Identify which cell holds the provided text, then report its [x, y] central coordinate. 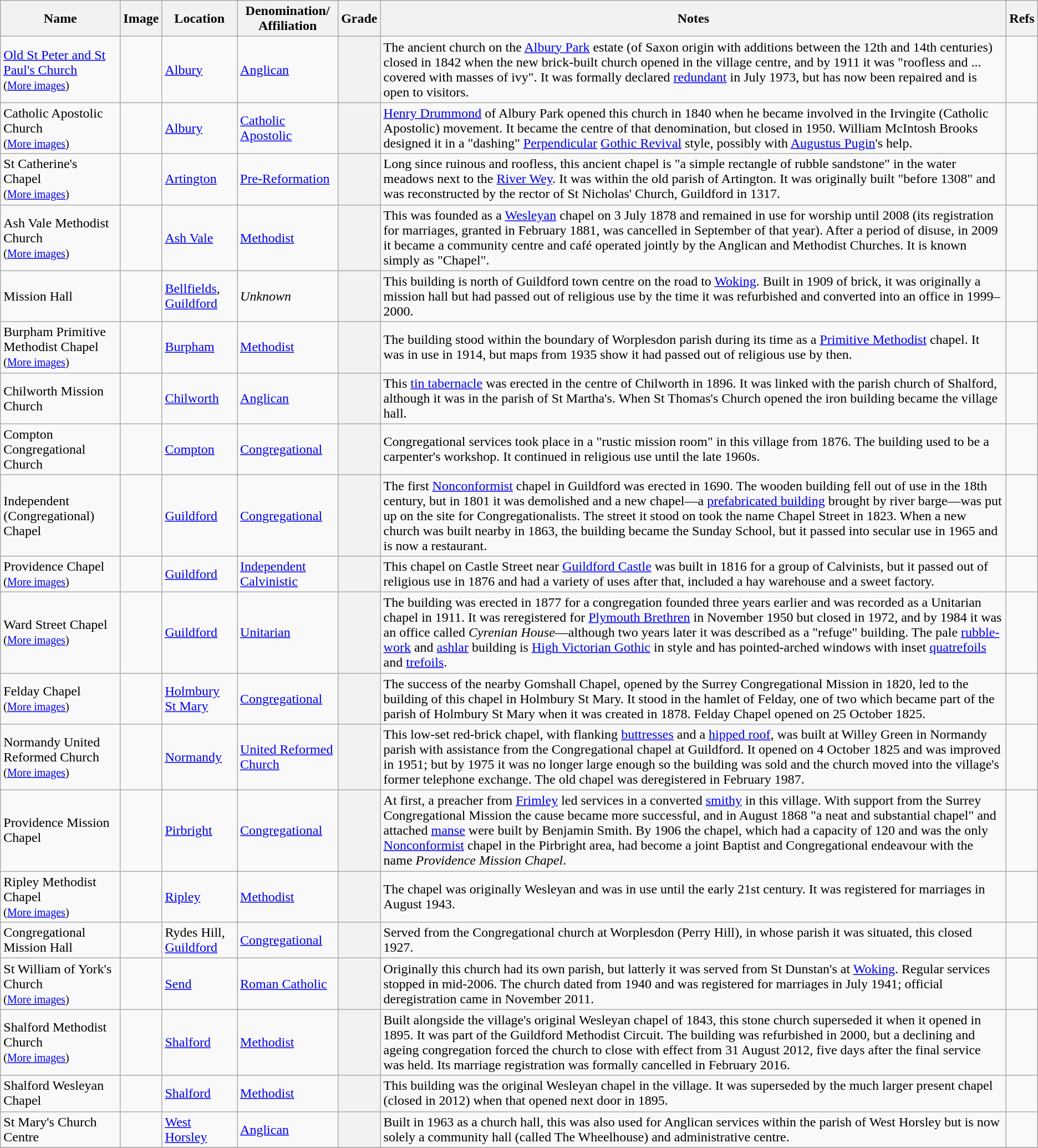
Notes [693, 19]
Ash Vale [200, 237]
Old St Peter and St Paul's Church(More images) [60, 70]
Served from the Congregational church at Worplesdon (Perry Hill), in whose parish it was situated, this closed 1927. [693, 941]
Grade [359, 19]
Catholic Apostolic Church(More images) [60, 128]
Ripley Methodist Chapel(More images) [60, 897]
Chilworth [200, 398]
Roman Catholic [288, 984]
Independent (Congregational) Chapel [60, 515]
Unitarian [288, 632]
Shalford Methodist Church(More images) [60, 1043]
Send [200, 984]
St Mary's Church Centre [60, 1129]
Holmbury St Mary [200, 699]
Independent Calvinistic [288, 573]
Ripley [200, 897]
Providence Chapel(More images) [60, 573]
Unknown [288, 296]
Compton Congregational Church [60, 449]
West Horsley [200, 1129]
Catholic Apostolic [288, 128]
Burpham Primitive Methodist Chapel(More images) [60, 347]
Rydes Hill, Guildford [200, 941]
St Catherine's Chapel(More images) [60, 179]
Shalford Wesleyan Chapel [60, 1094]
Bellfields, Guildford [200, 296]
Congregational Mission Hall [60, 941]
Refs [1022, 19]
Name [60, 19]
Felday Chapel(More images) [60, 699]
Burpham [200, 347]
Compton [200, 449]
Mission Hall [60, 296]
Chilworth Mission Church [60, 398]
Normandy United Reformed Church(More images) [60, 758]
St William of York's Church(More images) [60, 984]
Normandy [200, 758]
Denomination/Affiliation [288, 19]
Artington [200, 179]
Providence Mission Chapel [60, 831]
Ash Vale Methodist Church(More images) [60, 237]
Ward Street Chapel(More images) [60, 632]
Pre-Reformation [288, 179]
The chapel was originally Wesleyan and was in use until the early 21st century. It was registered for marriages in August 1943. [693, 897]
Location [200, 19]
United Reformed Church [288, 758]
Image [141, 19]
Pirbright [200, 831]
